Return the (X, Y) coordinate for the center point of the cell that contains the specified text.  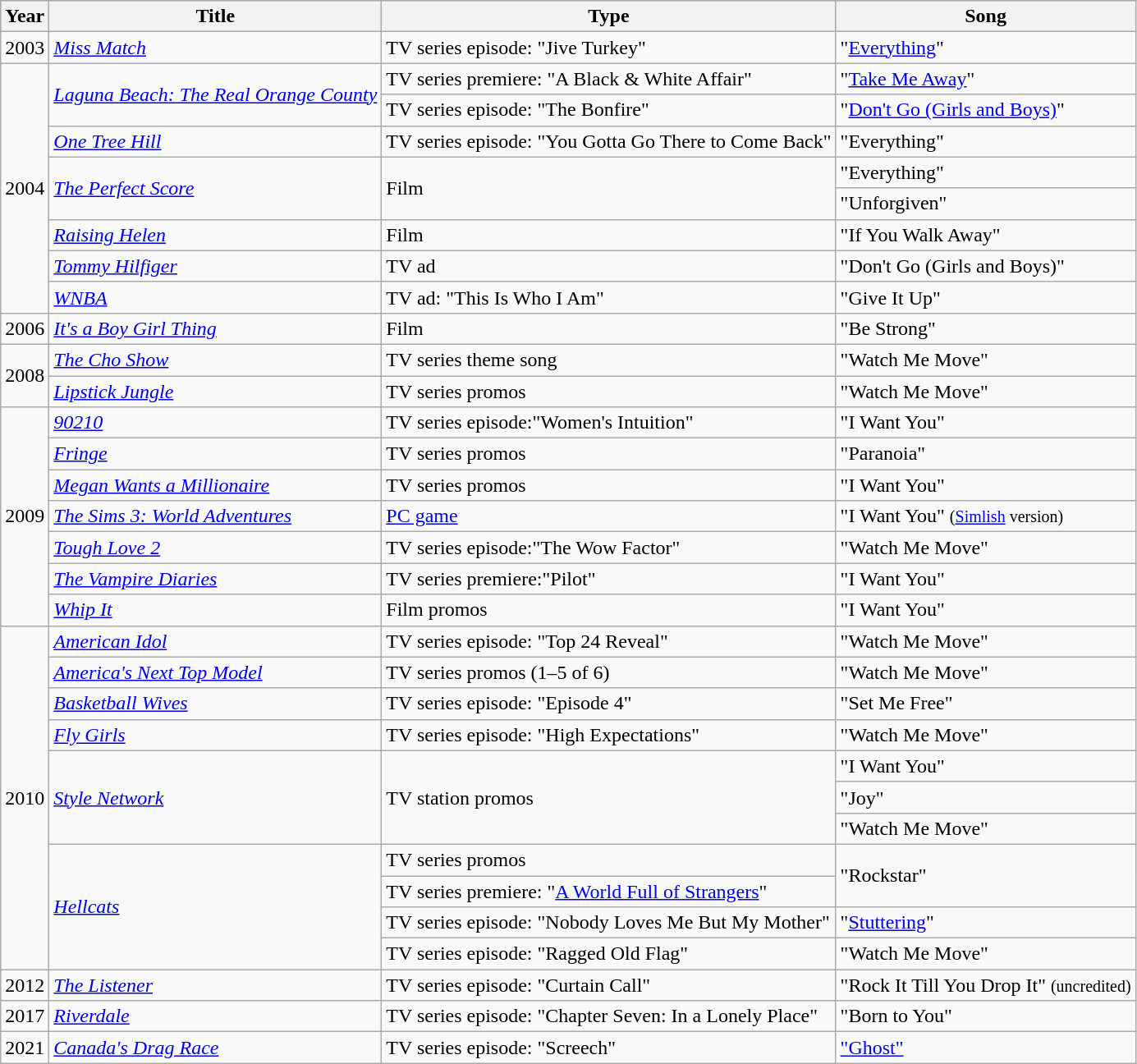
2006 (25, 328)
TV series episode: "Curtain Call" (609, 985)
Lipstick Jungle (215, 392)
TV ad: "This Is Who I Am" (609, 297)
Hellcats (215, 906)
"Be Strong" (985, 328)
Megan Wants a Millionaire (215, 485)
TV ad (609, 266)
TV series episode: "Jive Turkey" (609, 48)
Miss Match (215, 48)
"Paranoia" (985, 454)
American Idol (215, 641)
Tough Love 2 (215, 548)
TV series premiere:"Pilot" (609, 579)
TV series episode: "High Expectations" (609, 735)
TV series premiere: "A World Full of Strangers" (609, 891)
2012 (25, 985)
Tommy Hilfiger (215, 266)
Whip It (215, 610)
TV series episode: "Episode 4" (609, 704)
Year (25, 16)
The Vampire Diaries (215, 579)
It's a Boy Girl Thing (215, 328)
"Unforgiven" (985, 204)
"Stuttering" (985, 923)
TV series episode: "Screech" (609, 1048)
2021 (25, 1048)
Fly Girls (215, 735)
"Give It Up" (985, 297)
TV series episode:"The Wow Factor" (609, 548)
TV series episode: "Ragged Old Flag" (609, 954)
"Take Me Away" (985, 79)
TV series episode: "Chapter Seven: In a Lonely Place" (609, 1016)
"Joy" (985, 797)
Canada's Drag Race (215, 1048)
Fringe (215, 454)
Raising Helen (215, 235)
"Born to You" (985, 1016)
"If You Walk Away" (985, 235)
WNBA (215, 297)
2004 (25, 188)
TV series episode: "The Bonfire" (609, 110)
2017 (25, 1016)
Type (609, 16)
"I Want You" (Simlish version) (985, 516)
2008 (25, 375)
America's Next Top Model (215, 672)
"Ghost" (985, 1048)
90210 (215, 423)
Film promos (609, 610)
TV series episode: "Top 24 Reveal" (609, 641)
Style Network (215, 797)
TV series episode: "You Gotta Go There to Come Back" (609, 141)
"Rock It Till You Drop It" (uncredited) (985, 985)
2010 (25, 798)
2003 (25, 48)
One Tree Hill (215, 141)
Basketball Wives (215, 704)
TV series episode:"Women's Intuition" (609, 423)
TV series episode: "Nobody Loves Me But My Mother" (609, 923)
Riverdale (215, 1016)
TV series premiere: "A Black & White Affair" (609, 79)
The Sims 3: World Adventures (215, 516)
Title (215, 16)
TV series promos (1–5 of 6) (609, 672)
"Set Me Free" (985, 704)
"Rockstar" (985, 875)
TV station promos (609, 797)
Song (985, 16)
The Perfect Score (215, 188)
2009 (25, 516)
The Listener (215, 985)
Laguna Beach: The Real Orange County (215, 94)
TV series theme song (609, 360)
The Cho Show (215, 360)
PC game (609, 516)
